Return the [X, Y] coordinate for the center point of the cell that contains the specified text.  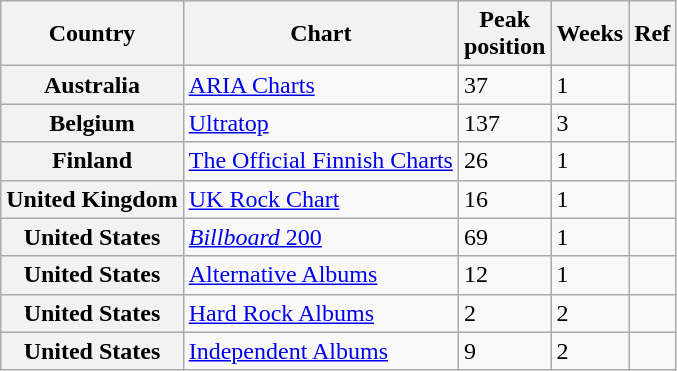
Alternative Albums [320, 275]
16 [504, 199]
26 [504, 161]
69 [504, 237]
Chart [320, 34]
The Official Finnish Charts [320, 161]
37 [504, 85]
Ultratop [320, 123]
Billboard 200 [320, 237]
Country [92, 34]
ARIA Charts [320, 85]
UK Rock Chart [320, 199]
Peakposition [504, 34]
Australia [92, 85]
United Kingdom [92, 199]
3 [590, 123]
12 [504, 275]
Weeks [590, 34]
9 [504, 351]
Independent Albums [320, 351]
Ref [652, 34]
137 [504, 123]
Hard Rock Albums [320, 313]
Belgium [92, 123]
Finland [92, 161]
